Extract the [X, Y] coordinate from the center of the cell holding the provided text.  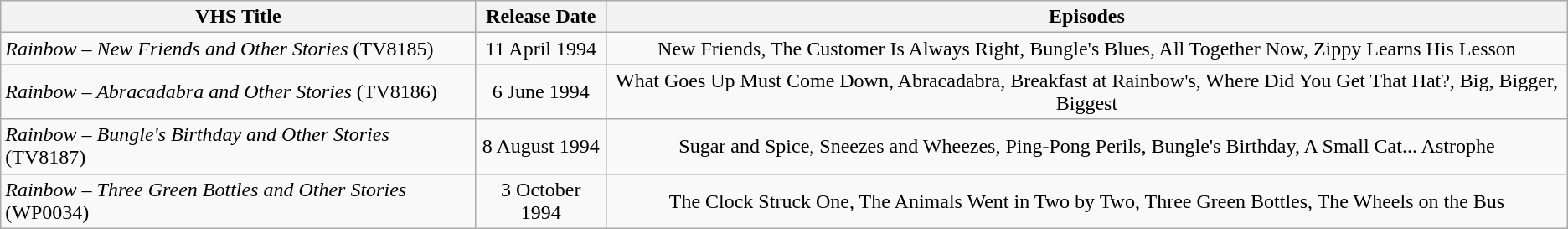
Sugar and Spice, Sneezes and Wheezes, Ping-Pong Perils, Bungle's Birthday, A Small Cat... Astrophe [1087, 146]
Rainbow – Abracadabra and Other Stories (TV8186) [238, 92]
8 August 1994 [541, 146]
Episodes [1087, 17]
Rainbow – Bungle's Birthday and Other Stories (TV8187) [238, 146]
New Friends, The Customer Is Always Right, Bungle's Blues, All Together Now, Zippy Learns His Lesson [1087, 49]
Rainbow – New Friends and Other Stories (TV8185) [238, 49]
Rainbow – Three Green Bottles and Other Stories (WP0034) [238, 201]
6 June 1994 [541, 92]
11 April 1994 [541, 49]
3 October 1994 [541, 201]
VHS Title [238, 17]
What Goes Up Must Come Down, Abracadabra, Breakfast at Rainbow's, Where Did You Get That Hat?, Big, Bigger, Biggest [1087, 92]
The Clock Struck One, The Animals Went in Two by Two, Three Green Bottles, The Wheels on the Bus [1087, 201]
Release Date [541, 17]
